Return [x, y] of the center of cell containing provided text 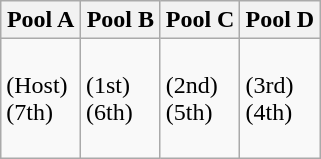
Pool D [280, 20]
Pool B [120, 20]
(3rd) (4th) [280, 98]
(1st) (6th) [120, 98]
Pool A [41, 20]
Pool C [200, 20]
(2nd) (5th) [200, 98]
(Host) (7th) [41, 98]
